Find where the given text appears and provide that cell's center as (X, Y) coordinate. 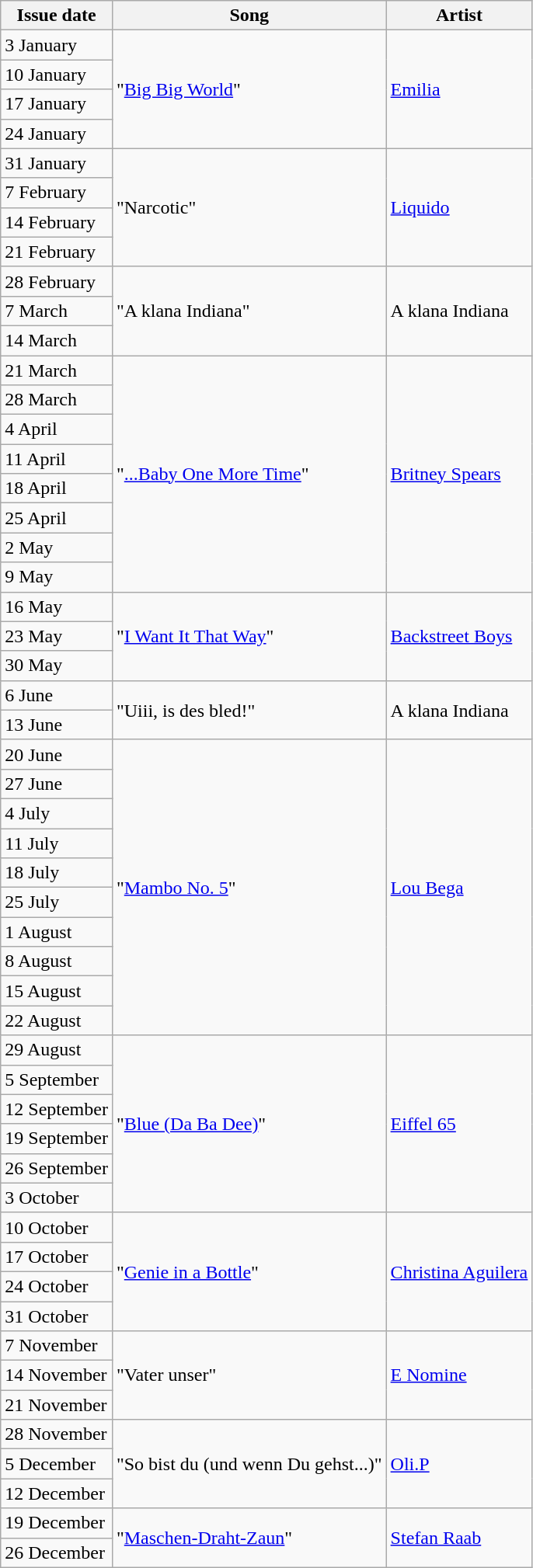
1 August (57, 932)
16 May (57, 607)
20 June (57, 754)
21 February (57, 252)
"Blue (Da Ba Dee)" (249, 1124)
Backstreet Boys (459, 636)
Emilia (459, 89)
11 April (57, 459)
14 February (57, 222)
30 May (57, 666)
12 September (57, 1109)
28 March (57, 400)
5 September (57, 1080)
15 August (57, 991)
19 September (57, 1139)
12 December (57, 1493)
21 November (57, 1405)
19 December (57, 1523)
7 November (57, 1346)
9 May (57, 577)
"Narcotic" (249, 207)
Song (249, 16)
8 August (57, 961)
4 July (57, 813)
29 August (57, 1050)
13 June (57, 725)
"Mambo No. 5" (249, 887)
31 October (57, 1316)
25 July (57, 902)
26 December (57, 1552)
"Genie in a Bottle" (249, 1271)
11 July (57, 843)
7 March (57, 311)
27 June (57, 784)
25 April (57, 518)
31 January (57, 163)
28 November (57, 1434)
"A klana Indiana" (249, 311)
10 January (57, 75)
Liquido (459, 207)
28 February (57, 281)
"Vater unser" (249, 1375)
24 January (57, 134)
24 October (57, 1286)
"...Baby One More Time" (249, 474)
3 October (57, 1198)
21 March (57, 370)
Stefan Raab (459, 1538)
E Nomine (459, 1375)
Artist (459, 16)
Britney Spears (459, 474)
Issue date (57, 16)
14 November (57, 1375)
Oli.P (459, 1464)
26 September (57, 1168)
Christina Aguilera (459, 1271)
18 July (57, 873)
"Uiii, is des bled!" (249, 710)
"I Want It That Way" (249, 636)
4 April (57, 429)
18 April (57, 488)
7 February (57, 193)
"Maschen-Draht-Zaun" (249, 1538)
10 October (57, 1227)
2 May (57, 548)
3 January (57, 45)
"So bist du (und wenn Du gehst...)" (249, 1464)
17 October (57, 1257)
"Big Big World" (249, 89)
6 June (57, 695)
5 December (57, 1464)
22 August (57, 1020)
14 March (57, 340)
17 January (57, 104)
23 May (57, 636)
Eiffel 65 (459, 1124)
Lou Bega (459, 887)
